Output the [X, Y] coordinate of the center of the cell containing the given text.  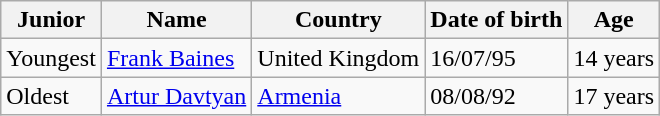
16/07/95 [496, 58]
Age [614, 20]
Armenia [338, 96]
Artur Davtyan [176, 96]
Oldest [52, 96]
Frank Baines [176, 58]
Name [176, 20]
United Kingdom [338, 58]
Youngest [52, 58]
17 years [614, 96]
08/08/92 [496, 96]
Date of birth [496, 20]
Junior [52, 20]
14 years [614, 58]
Country [338, 20]
